Pinpoint the cell where the given text exists, returning its [X, Y] midpoint coordinate. 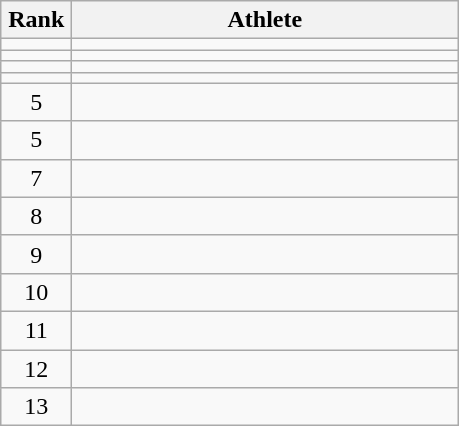
11 [36, 330]
8 [36, 216]
13 [36, 407]
7 [36, 178]
10 [36, 292]
Rank [36, 20]
12 [36, 369]
Athlete [265, 20]
9 [36, 254]
